Determine the [X, Y] coordinate at the center of the cell enclosing the given text.  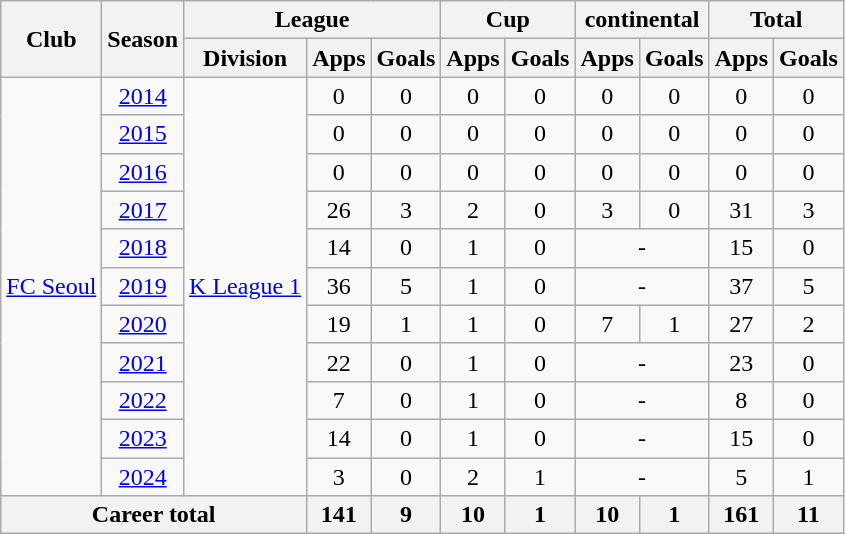
Career total [154, 515]
22 [339, 362]
2022 [143, 400]
11 [809, 515]
Cup [508, 20]
2014 [143, 96]
8 [741, 400]
continental [642, 20]
2021 [143, 362]
Total [776, 20]
2015 [143, 134]
2023 [143, 438]
Season [143, 39]
9 [406, 515]
26 [339, 210]
2024 [143, 477]
37 [741, 286]
19 [339, 324]
36 [339, 286]
2020 [143, 324]
141 [339, 515]
Club [52, 39]
2019 [143, 286]
161 [741, 515]
Division [246, 58]
K League 1 [246, 286]
2018 [143, 248]
23 [741, 362]
27 [741, 324]
FC Seoul [52, 286]
31 [741, 210]
2017 [143, 210]
2016 [143, 172]
League [312, 20]
